From the cell containing the given text, extract its center point as [x, y] coordinate. 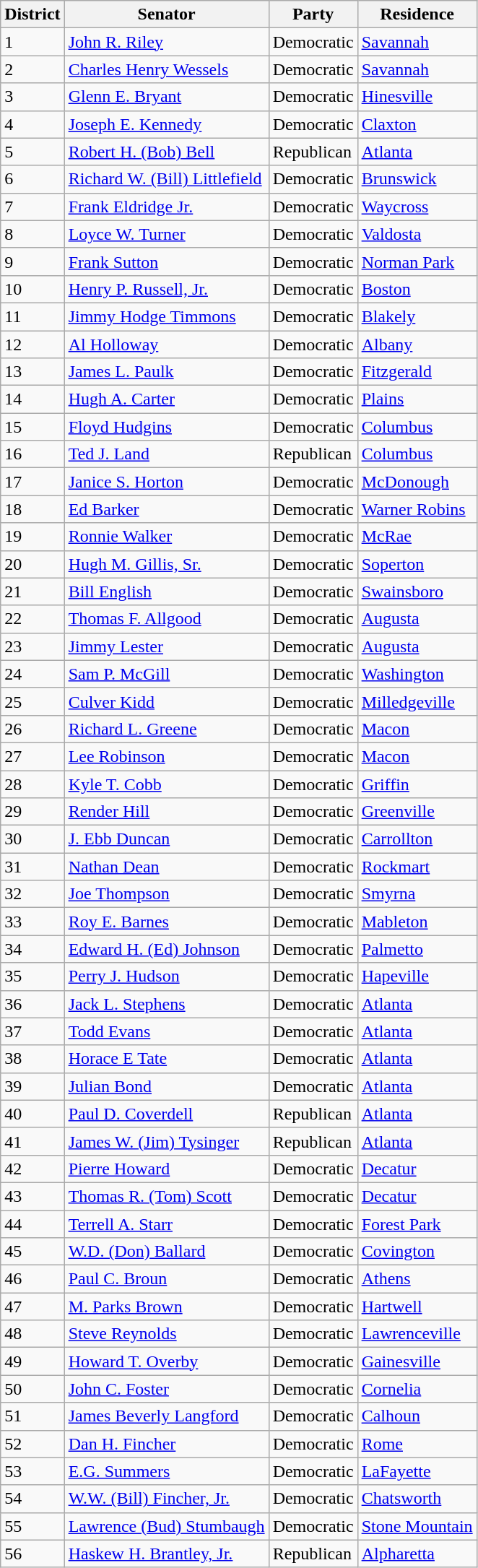
11 [32, 316]
Todd Evans [166, 1031]
Julian Bond [166, 1086]
Frank Eldridge Jr. [166, 207]
5 [32, 152]
Claxton [417, 124]
Senator [166, 14]
45 [32, 1252]
Griffin [417, 784]
55 [32, 1526]
District [32, 14]
51 [32, 1416]
20 [32, 564]
Party [313, 14]
46 [32, 1279]
Terrell A. Starr [166, 1224]
Alpharetta [417, 1554]
32 [32, 894]
Calhoun [417, 1416]
27 [32, 756]
38 [32, 1059]
LaFayette [417, 1471]
Ed Barker [166, 509]
Albany [417, 345]
Lawrenceville [417, 1334]
Waycross [417, 207]
4 [32, 124]
W.D. (Don) Ballard [166, 1252]
37 [32, 1031]
Hartwell [417, 1307]
M. Parks Brown [166, 1307]
52 [32, 1444]
Horace E Tate [166, 1059]
Athens [417, 1279]
Greenville [417, 812]
Palmetto [417, 949]
Bill English [166, 592]
6 [32, 179]
28 [32, 784]
Charles Henry Wessels [166, 69]
Pierre Howard [166, 1169]
Carrollton [417, 839]
Forest Park [417, 1224]
Residence [417, 14]
48 [32, 1334]
Brunswick [417, 179]
Thomas F. Allgood [166, 619]
12 [32, 345]
Washington [417, 674]
Edward H. (Ed) Johnson [166, 949]
James Beverly Langford [166, 1416]
7 [32, 207]
17 [32, 482]
Glenn E. Bryant [166, 97]
14 [32, 399]
Jimmy Hodge Timmons [166, 316]
2 [32, 69]
41 [32, 1141]
1 [32, 42]
42 [32, 1169]
29 [32, 812]
22 [32, 619]
Lee Robinson [166, 756]
Henry P. Russell, Jr. [166, 289]
James L. Paulk [166, 372]
James W. (Jim) Tysinger [166, 1141]
Smyrna [417, 894]
Nathan Dean [166, 867]
John R. Riley [166, 42]
Hinesville [417, 97]
15 [32, 427]
33 [32, 922]
56 [32, 1554]
Chatsworth [417, 1499]
10 [32, 289]
Roy E. Barnes [166, 922]
Howard T. Overby [166, 1361]
Perry J. Hudson [166, 976]
Thomas R. (Tom) Scott [166, 1196]
36 [32, 1004]
Plains [417, 399]
43 [32, 1196]
Frank Sutton [166, 261]
Rockmart [417, 867]
16 [32, 454]
31 [32, 867]
8 [32, 234]
Rome [417, 1444]
Culver Kidd [166, 701]
23 [32, 646]
Haskew H. Brantley, Jr. [166, 1554]
Valdosta [417, 234]
Jimmy Lester [166, 646]
Swainsboro [417, 592]
49 [32, 1361]
30 [32, 839]
Milledgeville [417, 701]
50 [32, 1389]
Lawrence (Bud) Stumbaugh [166, 1526]
Kyle T. Cobb [166, 784]
Ronnie Walker [166, 537]
26 [32, 729]
Paul C. Broun [166, 1279]
Al Holloway [166, 345]
Hapeville [417, 976]
47 [32, 1307]
13 [32, 372]
Sam P. McGill [166, 674]
53 [32, 1471]
Soperton [417, 564]
J. Ebb Duncan [166, 839]
Covington [417, 1252]
3 [32, 97]
Norman Park [417, 261]
Fitzgerald [417, 372]
E.G. Summers [166, 1471]
Jack L. Stephens [166, 1004]
McDonough [417, 482]
Floyd Hudgins [166, 427]
44 [32, 1224]
Ted J. Land [166, 454]
39 [32, 1086]
21 [32, 592]
34 [32, 949]
40 [32, 1114]
Cornelia [417, 1389]
Mableton [417, 922]
Paul D. Coverdell [166, 1114]
McRae [417, 537]
Richard W. (Bill) Littlefield [166, 179]
19 [32, 537]
John C. Foster [166, 1389]
Gainesville [417, 1361]
Stone Mountain [417, 1526]
25 [32, 701]
Joseph E. Kennedy [166, 124]
18 [32, 509]
Boston [417, 289]
9 [32, 261]
Dan H. Fincher [166, 1444]
Render Hill [166, 812]
Hugh A. Carter [166, 399]
Hugh M. Gillis, Sr. [166, 564]
Joe Thompson [166, 894]
Robert H. (Bob) Bell [166, 152]
24 [32, 674]
Richard L. Greene [166, 729]
54 [32, 1499]
Warner Robins [417, 509]
Steve Reynolds [166, 1334]
Janice S. Horton [166, 482]
Blakely [417, 316]
35 [32, 976]
W.W. (Bill) Fincher, Jr. [166, 1499]
Loyce W. Turner [166, 234]
